Capture the cell that displays the provided text and extract its (x, y) central coordinate. 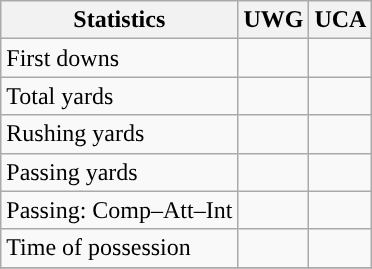
Rushing yards (120, 134)
Time of possession (120, 248)
Passing: Comp–Att–Int (120, 210)
Passing yards (120, 172)
UWG (274, 20)
First downs (120, 58)
Total yards (120, 96)
UCA (340, 20)
Statistics (120, 20)
